Output the [X, Y] coordinate of the center of the cell containing the given text.  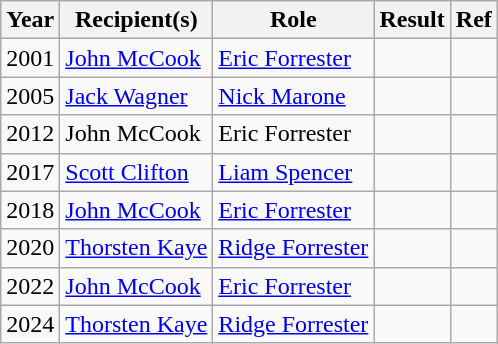
2022 [30, 286]
Recipient(s) [136, 20]
Scott Clifton [136, 172]
Role [294, 20]
2005 [30, 96]
2017 [30, 172]
Jack Wagner [136, 96]
2012 [30, 134]
2001 [30, 58]
Year [30, 20]
Liam Spencer [294, 172]
Ref [474, 20]
Result [412, 20]
2018 [30, 210]
2024 [30, 324]
Nick Marone [294, 96]
2020 [30, 248]
